Identify which cell holds the provided text, then report its [X, Y] central coordinate. 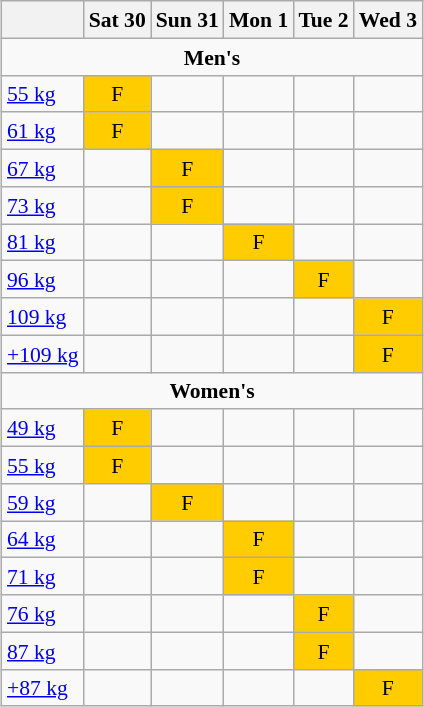
59 kg [43, 502]
67 kg [43, 168]
81 kg [43, 242]
+87 kg [43, 688]
Wed 3 [388, 20]
Mon 1 [258, 20]
87 kg [43, 650]
49 kg [43, 428]
109 kg [43, 316]
71 kg [43, 576]
Men's [212, 56]
76 kg [43, 614]
+109 kg [43, 354]
Women's [212, 390]
61 kg [43, 130]
64 kg [43, 538]
73 kg [43, 204]
Sun 31 [188, 20]
Tue 2 [323, 20]
Sat 30 [118, 20]
96 kg [43, 280]
